Extract the (X, Y) coordinate from the center of the cell holding the provided text.  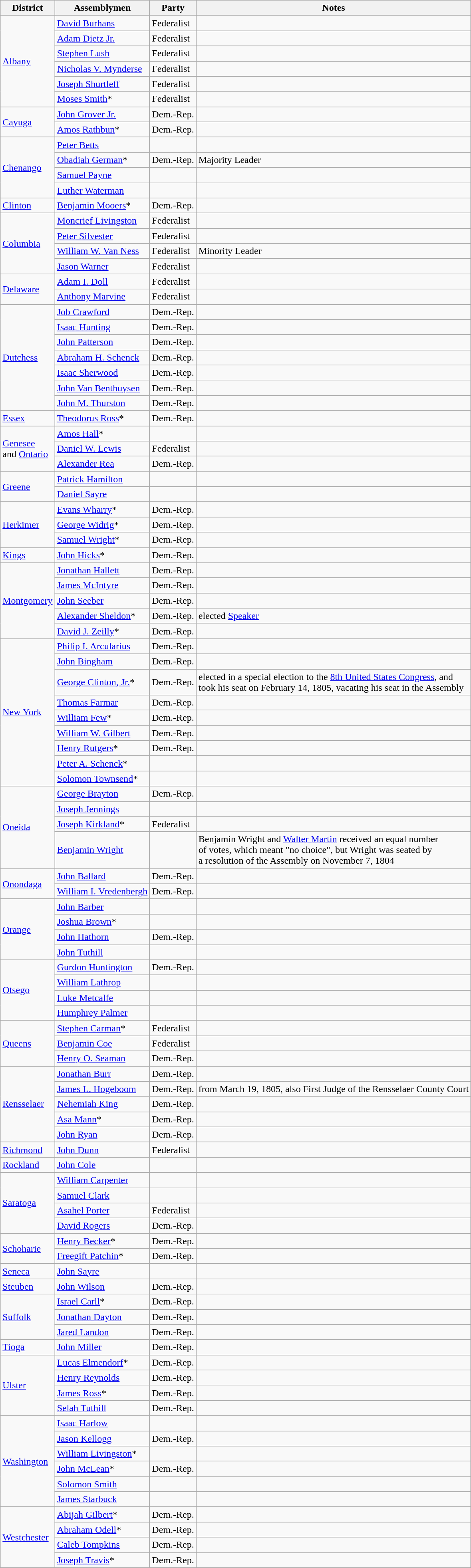
Evans Wharry* (102, 509)
Peter Silvester (102, 236)
Joseph Shurtleff (102, 84)
Lucas Elmendorf* (102, 1362)
elected in a special election to the 8th United States Congress, and took his seat on February 14, 1805, vacating his seat in the Assembly (334, 682)
Thomas Farmar (102, 703)
James Ross* (102, 1393)
Nicholas V. Mynderse (102, 69)
George Clinton, Jr.* (102, 682)
Minority Leader (334, 251)
David Rogers (102, 1226)
elected Speaker (334, 616)
Notes (334, 8)
James L. Hogeboom (102, 1089)
Party (173, 8)
John Miller (102, 1347)
Isaac Harlow (102, 1423)
Ulster (28, 1385)
Chenango (28, 167)
Nehemiah King (102, 1104)
William Few* (102, 718)
William Carpenter (102, 1180)
Rockland (28, 1165)
Samuel Wright* (102, 540)
Theodorus Ross* (102, 418)
George Brayton (102, 794)
Montgomery (28, 601)
William W. Van Ness (102, 251)
Seneca (28, 1271)
William I. Vredenbergh (102, 891)
Gurdon Huntington (102, 967)
John Bingham (102, 661)
Jason Kellogg (102, 1439)
Solomon Townsend* (102, 779)
Asa Mann* (102, 1119)
Majority Leader (334, 160)
John Barber (102, 906)
Moses Smith* (102, 99)
Asahel Porter (102, 1211)
Stephen Carman* (102, 1028)
Peter A. Schenck* (102, 763)
John Patterson (102, 342)
John Van Benthuysen (102, 388)
Philip I. Arcularius (102, 646)
John Wilson (102, 1287)
Jonathan Hallett (102, 570)
Abraham Odell* (102, 1530)
Assemblymen (102, 8)
Joshua Brown* (102, 922)
John Grover Jr. (102, 114)
Cayuga (28, 122)
Otsego (28, 990)
Delaware (28, 289)
Patrick Hamilton (102, 479)
Abraham H. Schenck (102, 357)
Jason Warner (102, 266)
Essex (28, 418)
Tioga (28, 1347)
Anthony Marvine (102, 297)
Clinton (28, 206)
Daniel W. Lewis (102, 449)
Abijah Gilbert* (102, 1514)
Jonathan Dayton (102, 1317)
Amos Hall* (102, 433)
Luther Waterman (102, 190)
Joseph Kirkland* (102, 824)
Rensselaer (28, 1104)
John Ryan (102, 1134)
John Seeber (102, 601)
David Burhans (102, 23)
Peter Betts (102, 145)
Luke Metcalfe (102, 998)
John Dunn (102, 1150)
Isaac Hunting (102, 327)
Stephen Lush (102, 54)
Henry Reynolds (102, 1378)
Humphrey Palmer (102, 1013)
Benjamin Coe (102, 1043)
Job Crawford (102, 312)
William Lathrop (102, 983)
Orange (28, 929)
Henry Becker* (102, 1241)
Oneida (28, 827)
Saratoga (28, 1203)
John Sayre (102, 1271)
Suffolk (28, 1317)
Selah Tuthill (102, 1408)
Onondaga (28, 884)
Jonathan Burr (102, 1074)
Obadiah German* (102, 160)
Isaac Sherwood (102, 373)
Joseph Jennings (102, 809)
Amos Rathbun* (102, 129)
Samuel Payne (102, 175)
Westchester (28, 1537)
Adam I. Doll (102, 281)
John Hicks* (102, 555)
David J. Zeilly* (102, 631)
William Livingston* (102, 1454)
John Cole (102, 1165)
Alexander Rea (102, 464)
Henry O. Seaman (102, 1059)
Greene (28, 487)
District (28, 8)
William W. Gilbert (102, 733)
Herkimer (28, 525)
Jared Landon (102, 1332)
John McLean* (102, 1469)
Albany (28, 61)
Caleb Tompkins (102, 1545)
Henry Rutgers* (102, 748)
Solomon Smith (102, 1484)
Moncrief Livingston (102, 221)
John M. Thurston (102, 403)
Adam Dietz Jr. (102, 38)
Washington (28, 1461)
from March 19, 1805, also First Judge of the Rensselaer County Court (334, 1089)
John Tuthill (102, 952)
George Widrig* (102, 525)
Queens (28, 1043)
James Starbuck (102, 1499)
Kings (28, 555)
Genesee and Ontario (28, 448)
Samuel Clark (102, 1195)
Joseph Travis* (102, 1560)
John Ballard (102, 876)
Freegift Patchin* (102, 1256)
Columbia (28, 244)
Dutchess (28, 357)
Daniel Sayre (102, 494)
Alexander Sheldon* (102, 616)
John Hathorn (102, 937)
Benjamin Mooers* (102, 206)
Steuben (28, 1287)
Schoharie (28, 1249)
James McIntyre (102, 585)
Benjamin Wright (102, 850)
New York (28, 712)
Israel Carll* (102, 1302)
Richmond (28, 1150)
